Scan for the cell matching the given text and deliver its [X, Y] coordinate at center. 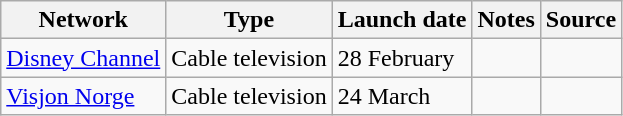
24 March [402, 96]
Notes [506, 20]
Source [580, 20]
Launch date [402, 20]
Visjon Norge [84, 96]
Disney Channel [84, 58]
Network [84, 20]
28 February [402, 58]
Type [249, 20]
